Provide the [x, y] coordinate of the cell's center where the given text is located.  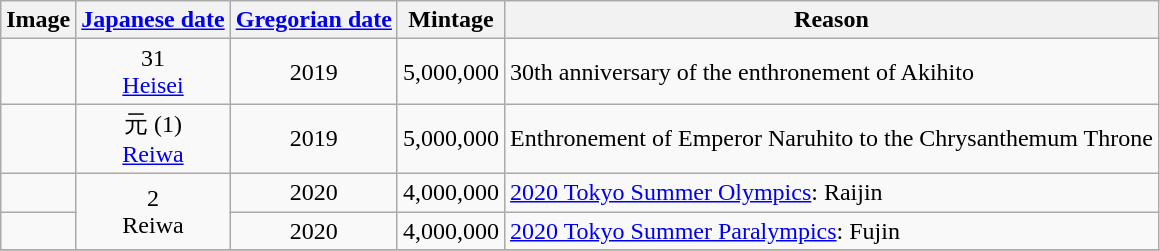
Gregorian date [314, 20]
Enthronement of Emperor Naruhito to the Chrysanthemum Throne [832, 139]
Japanese date [153, 20]
31Heisei [153, 72]
2020 Tokyo Summer Olympics: Raijin [832, 192]
30th anniversary of the enthronement of Akihito [832, 72]
元 (1)Reiwa [153, 139]
2Reiwa [153, 211]
Mintage [450, 20]
2020 Tokyo Summer Paralympics: Fujin [832, 231]
Reason [832, 20]
Image [38, 20]
